Search for the cell housing the specified text and yield its [x, y] center coordinate. 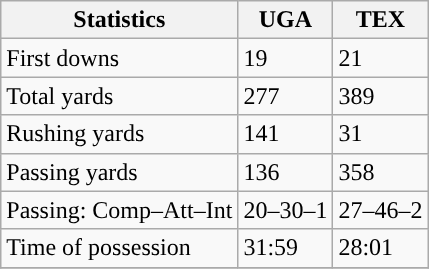
Time of possession [120, 248]
141 [286, 134]
TEX [380, 20]
Passing yards [120, 172]
31:59 [286, 248]
28:01 [380, 248]
389 [380, 96]
Passing: Comp–Att–Int [120, 210]
31 [380, 134]
27–46–2 [380, 210]
Rushing yards [120, 134]
Statistics [120, 20]
Total yards [120, 96]
20–30–1 [286, 210]
UGA [286, 20]
21 [380, 58]
First downs [120, 58]
358 [380, 172]
136 [286, 172]
19 [286, 58]
277 [286, 96]
